From the cell containing the given text, extract its center point as (X, Y) coordinate. 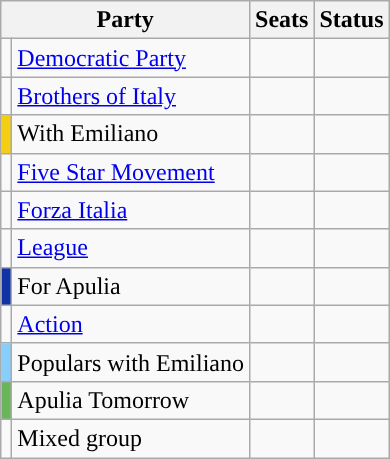
Action (131, 324)
For Apulia (131, 286)
Brothers of Italy (131, 96)
Democratic Party (131, 58)
Mixed group (131, 438)
League (131, 248)
With Emiliano (131, 134)
Status (352, 20)
Populars with Emiliano (131, 362)
Seats (282, 20)
Apulia Tomorrow (131, 400)
Party (126, 20)
Five Star Movement (131, 172)
Forza Italia (131, 210)
